Locate the cell with the specified text and output its [X, Y] center coordinate. 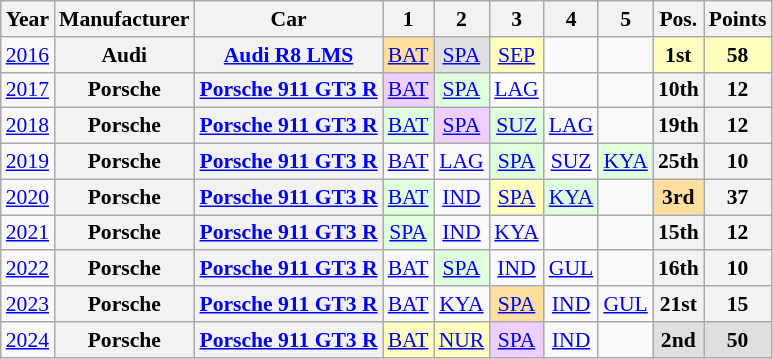
16th [678, 269]
4 [572, 19]
2019 [28, 162]
NUR [462, 340]
2 [462, 19]
SEP [516, 55]
Car [288, 19]
2020 [28, 197]
58 [738, 55]
2021 [28, 233]
2024 [28, 340]
Year [28, 19]
Audi R8 LMS [288, 55]
10th [678, 90]
Points [738, 19]
2nd [678, 340]
2016 [28, 55]
2018 [28, 126]
Audi [124, 55]
15 [738, 304]
37 [738, 197]
50 [738, 340]
Pos. [678, 19]
19th [678, 126]
5 [626, 19]
2022 [28, 269]
21st [678, 304]
25th [678, 162]
15th [678, 233]
2023 [28, 304]
2017 [28, 90]
1st [678, 55]
3rd [678, 197]
1 [408, 19]
3 [516, 19]
Manufacturer [124, 19]
